Scan for the cell matching the given text and deliver its [X, Y] coordinate at center. 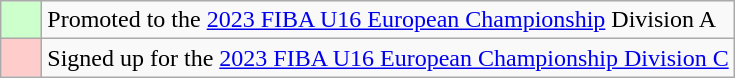
Promoted to the 2023 FIBA U16 European Championship Division A [388, 20]
Signed up for the 2023 FIBA U16 European Championship Division C [388, 58]
